Find where the given text appears and provide that cell's center as [x, y] coordinate. 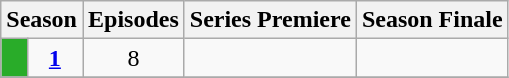
Season [42, 20]
Series Premiere [270, 20]
Episodes [133, 20]
1 [54, 58]
Season Finale [432, 20]
8 [133, 58]
